From the cell containing the given text, extract its center point as [X, Y] coordinate. 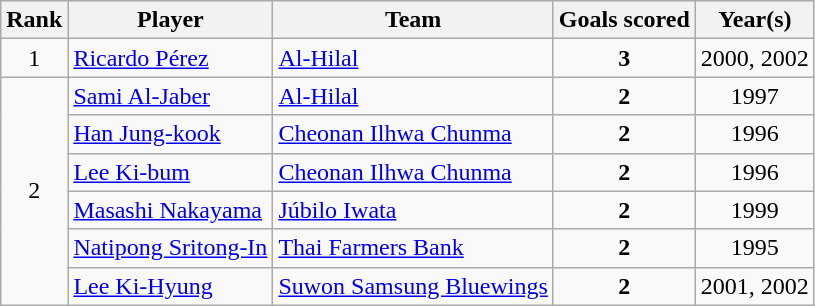
Team [413, 20]
Sami Al-Jaber [170, 96]
Goals scored [624, 20]
Lee Ki-bum [170, 172]
Han Jung-kook [170, 134]
Suwon Samsung Bluewings [413, 286]
Player [170, 20]
Year(s) [754, 20]
Júbilo Iwata [413, 210]
Thai Farmers Bank [413, 248]
1997 [754, 96]
Rank [34, 20]
Masashi Nakayama [170, 210]
Lee Ki-Hyung [170, 286]
Ricardo Pérez [170, 58]
1999 [754, 210]
1 [34, 58]
2001, 2002 [754, 286]
3 [624, 58]
2000, 2002 [754, 58]
Natipong Sritong-In [170, 248]
1995 [754, 248]
